Return [X, Y] of the center of cell containing provided text 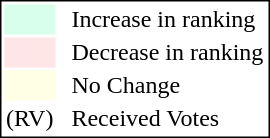
No Change [168, 85]
Increase in ranking [168, 19]
(RV) [29, 119]
Decrease in ranking [168, 53]
Received Votes [168, 119]
